Output the (X, Y) coordinate of the center of the cell containing the given text.  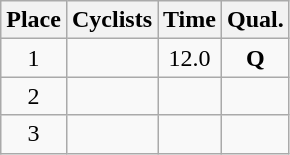
Qual. (255, 20)
Place (34, 20)
Time (190, 20)
1 (34, 58)
Cyclists (112, 20)
2 (34, 96)
Q (255, 58)
3 (34, 134)
12.0 (190, 58)
